Locate the cell with the specified text and output its [X, Y] center coordinate. 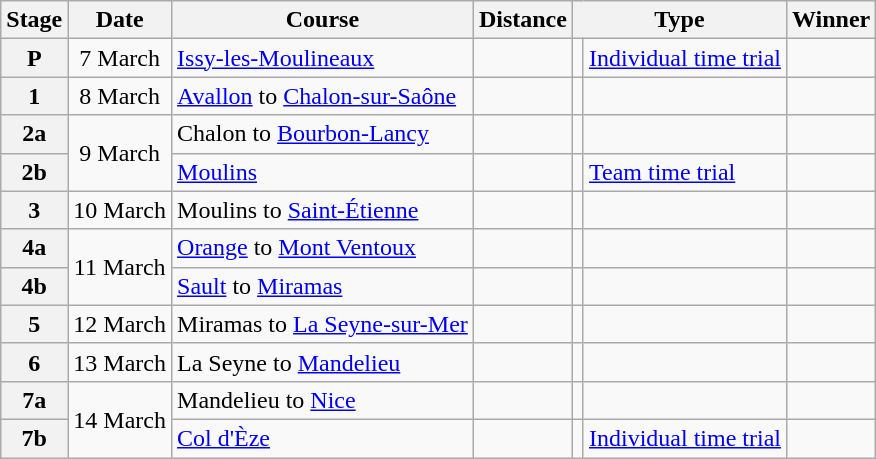
Type [679, 20]
11 March [120, 267]
Moulins [323, 172]
4a [34, 248]
8 March [120, 96]
Orange to Mont Ventoux [323, 248]
9 March [120, 153]
Sault to Miramas [323, 286]
Stage [34, 20]
Date [120, 20]
4b [34, 286]
Avallon to Chalon-sur-Saône [323, 96]
2a [34, 134]
14 March [120, 419]
Chalon to Bourbon-Lancy [323, 134]
La Seyne to Mandelieu [323, 362]
Winner [830, 20]
5 [34, 324]
12 March [120, 324]
Team time trial [684, 172]
Mandelieu to Nice [323, 400]
Issy-les-Moulineaux [323, 58]
Distance [522, 20]
1 [34, 96]
P [34, 58]
13 March [120, 362]
Moulins to Saint-Étienne [323, 210]
Col d'Èze [323, 438]
7a [34, 400]
6 [34, 362]
7b [34, 438]
10 March [120, 210]
2b [34, 172]
Course [323, 20]
Miramas to La Seyne-sur-Mer [323, 324]
7 March [120, 58]
3 [34, 210]
